Capture the cell that displays the provided text and extract its (X, Y) central coordinate. 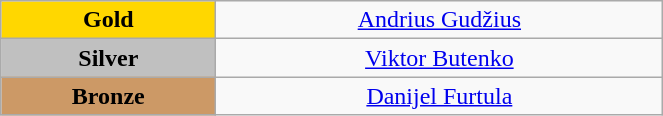
Danijel Furtula (440, 96)
Andrius Gudžius (440, 20)
Bronze (108, 96)
Viktor Butenko (440, 58)
Gold (108, 20)
Silver (108, 58)
